Output the [x, y] coordinate of the center of the cell containing the given text.  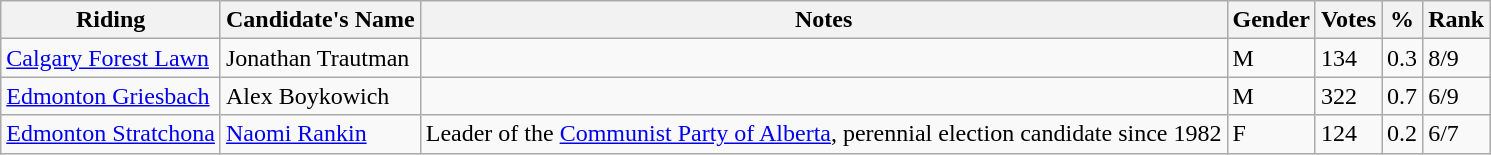
Calgary Forest Lawn [111, 58]
134 [1348, 58]
% [1402, 20]
Leader of the Communist Party of Alberta, perennial election candidate since 1982 [824, 134]
Candidate's Name [320, 20]
6/7 [1456, 134]
Jonathan Trautman [320, 58]
Notes [824, 20]
8/9 [1456, 58]
Gender [1271, 20]
Riding [111, 20]
F [1271, 134]
0.3 [1402, 58]
0.7 [1402, 96]
124 [1348, 134]
Edmonton Stratchona [111, 134]
6/9 [1456, 96]
Votes [1348, 20]
0.2 [1402, 134]
Naomi Rankin [320, 134]
Edmonton Griesbach [111, 96]
Alex Boykowich [320, 96]
322 [1348, 96]
Rank [1456, 20]
